Extract the (x, y) coordinate from the center of the cell holding the provided text.  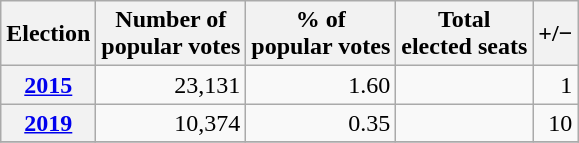
Number ofpopular votes (171, 34)
2019 (48, 123)
10 (556, 123)
Election (48, 34)
0.35 (321, 123)
2015 (48, 85)
23,131 (171, 85)
+/− (556, 34)
Totalelected seats (464, 34)
1.60 (321, 85)
% ofpopular votes (321, 34)
1 (556, 85)
10,374 (171, 123)
